Find where the given text appears and provide that cell's center as [X, Y] coordinate. 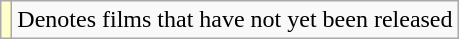
Denotes films that have not yet been released [235, 20]
